Output the [x, y] coordinate of the center of the cell containing the given text.  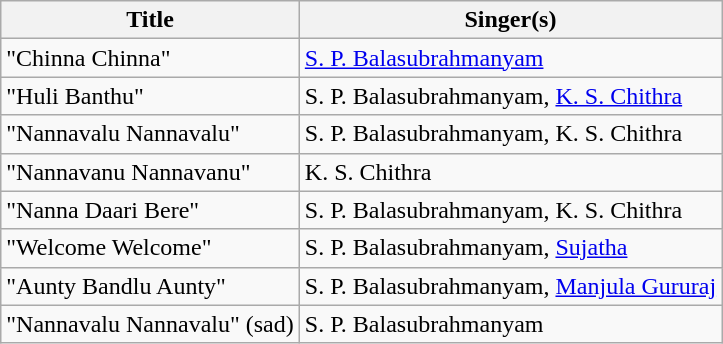
"Aunty Bandlu Aunty" [150, 286]
K. S. Chithra [510, 172]
"Chinna Chinna" [150, 58]
"Nannavanu Nannavanu" [150, 172]
S. P. Balasubrahmanyam, Sujatha [510, 248]
"Nannavalu Nannavalu" [150, 134]
"Nannavalu Nannavalu" (sad) [150, 324]
Singer(s) [510, 20]
Title [150, 20]
"Nanna Daari Bere" [150, 210]
"Welcome Welcome" [150, 248]
S. P. Balasubrahmanyam, Manjula Gururaj [510, 286]
"Huli Banthu" [150, 96]
